Identify which cell holds the provided text, then report its (X, Y) central coordinate. 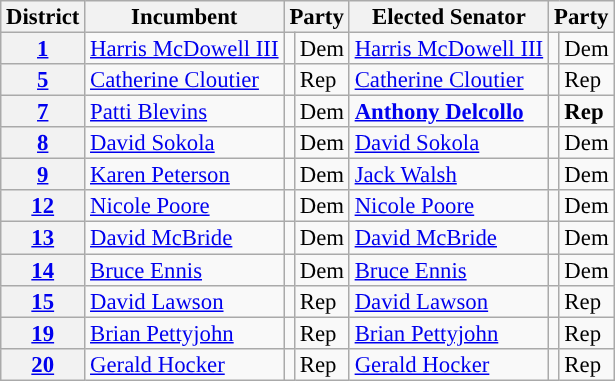
7 (43, 112)
Karen Peterson (184, 175)
8 (43, 143)
District (43, 17)
12 (43, 206)
19 (43, 333)
1 (43, 49)
Elected Senator (448, 17)
15 (43, 301)
5 (43, 80)
14 (43, 270)
Jack Walsh (448, 175)
Patti Blevins (184, 112)
20 (43, 364)
9 (43, 175)
Incumbent (184, 17)
Anthony Delcollo (448, 112)
13 (43, 238)
